Return (x, y) of the center of cell containing provided text 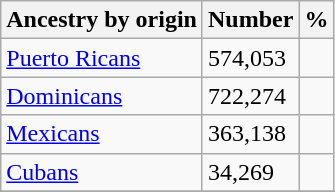
Number (250, 20)
% (316, 20)
34,269 (250, 172)
Cubans (102, 172)
363,138 (250, 134)
Mexicans (102, 134)
722,274 (250, 96)
Dominicans (102, 96)
Puerto Ricans (102, 58)
574,053 (250, 58)
Ancestry by origin (102, 20)
